Capture the cell that displays the provided text and extract its (X, Y) central coordinate. 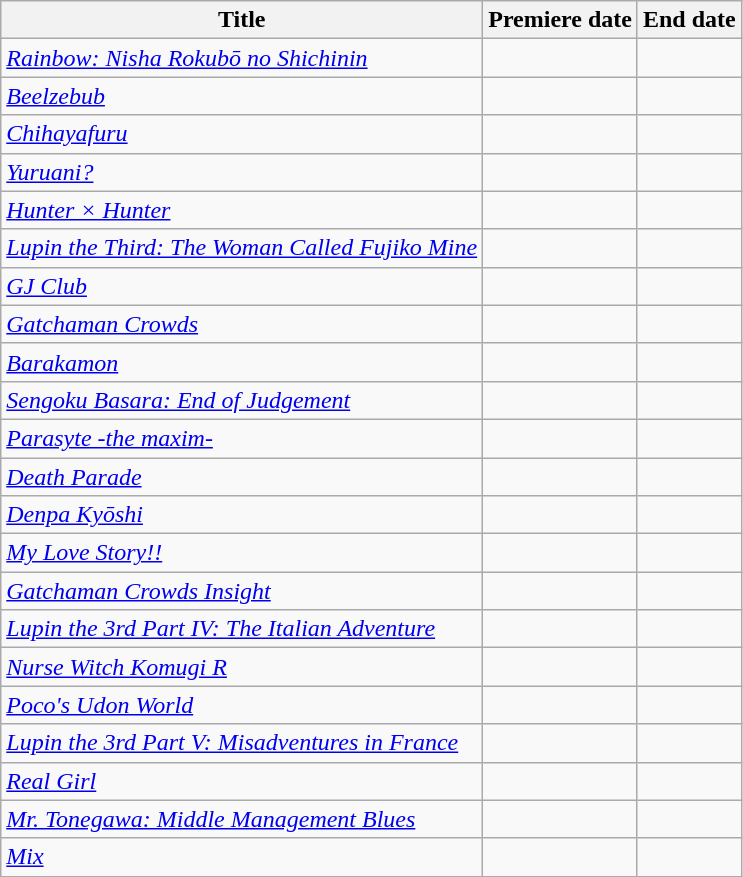
My Love Story!! (242, 553)
Lupin the 3rd Part V: Misadventures in France (242, 743)
Nurse Witch Komugi R (242, 667)
Rainbow: Nisha Rokubō no Shichinin (242, 58)
Yuruani? (242, 172)
Hunter × Hunter (242, 210)
Denpa Kyōshi (242, 515)
End date (689, 20)
Death Parade (242, 477)
Chihayafuru (242, 134)
Mr. Tonegawa: Middle Management Blues (242, 819)
Lupin the Third: The Woman Called Fujiko Mine (242, 248)
Gatchaman Crowds (242, 324)
GJ Club (242, 286)
Real Girl (242, 781)
Beelzebub (242, 96)
Premiere date (560, 20)
Lupin the 3rd Part IV: The Italian Adventure (242, 629)
Title (242, 20)
Barakamon (242, 362)
Parasyte -the maxim- (242, 438)
Gatchaman Crowds Insight (242, 591)
Poco's Udon World (242, 705)
Sengoku Basara: End of Judgement (242, 400)
Mix (242, 857)
